Detect which cell encompasses the target text, then output its [X, Y] center coordinate. 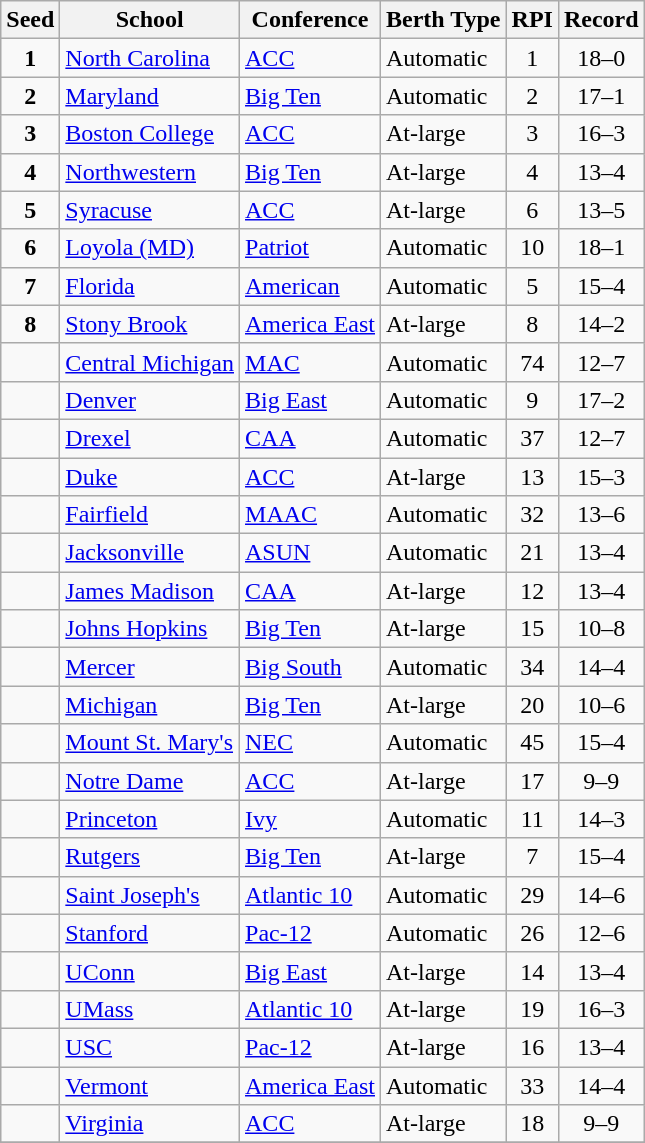
Conference [310, 20]
17–2 [601, 400]
45 [532, 743]
15 [532, 629]
11 [532, 819]
33 [532, 1085]
Syracuse [150, 210]
Rutgers [150, 857]
20 [532, 705]
12 [532, 591]
Vermont [150, 1085]
16 [532, 1047]
MAC [310, 362]
74 [532, 362]
UConn [150, 971]
Denver [150, 400]
10–8 [601, 629]
North Carolina [150, 58]
18 [532, 1124]
Loyola (MD) [150, 248]
Duke [150, 477]
14–6 [601, 895]
13–6 [601, 515]
Notre Dame [150, 781]
Ivy [310, 819]
10–6 [601, 705]
School [150, 20]
12–6 [601, 933]
17 [532, 781]
Maryland [150, 96]
14 [532, 971]
Fairfield [150, 515]
Big South [310, 667]
15–3 [601, 477]
14–3 [601, 819]
UMass [150, 1009]
American [310, 286]
34 [532, 667]
Boston College [150, 134]
10 [532, 248]
Seed [30, 20]
Mount St. Mary's [150, 743]
Stanford [150, 933]
Patriot [310, 248]
Saint Joseph's [150, 895]
37 [532, 438]
18–0 [601, 58]
James Madison [150, 591]
NEC [310, 743]
9 [532, 400]
29 [532, 895]
Drexel [150, 438]
32 [532, 515]
RPI [532, 20]
14–2 [601, 324]
Record [601, 20]
Mercer [150, 667]
Central Michigan [150, 362]
Virginia [150, 1124]
Jacksonville [150, 553]
USC [150, 1047]
Florida [150, 286]
13 [532, 477]
13–5 [601, 210]
Johns Hopkins [150, 629]
21 [532, 553]
Berth Type [444, 20]
26 [532, 933]
ASUN [310, 553]
Northwestern [150, 172]
17–1 [601, 96]
MAAC [310, 515]
18–1 [601, 248]
Michigan [150, 705]
19 [532, 1009]
Stony Brook [150, 324]
Princeton [150, 819]
